Find where the given text appears and provide that cell's center as [X, Y] coordinate. 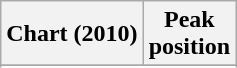
Chart (2010) [72, 34]
Peakposition [189, 34]
